For the text-containing cell, return its midpoint in [x, y] coordinate format. 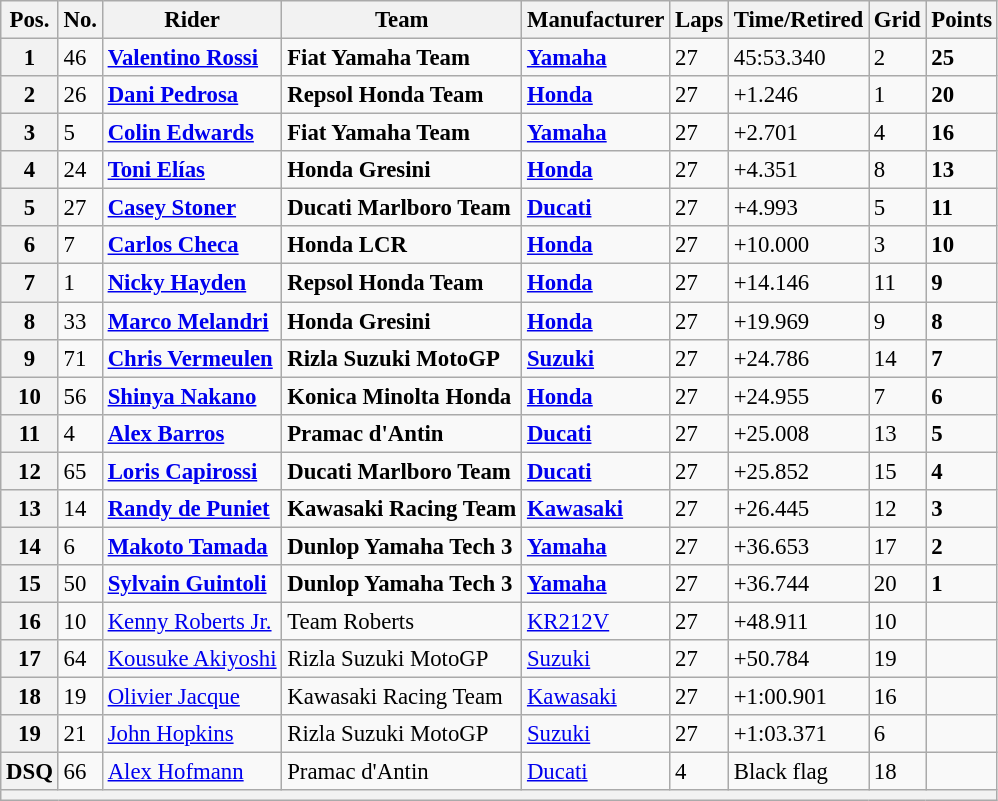
Manufacturer [596, 20]
Rider [192, 20]
Alex Hofmann [192, 772]
DSQ [30, 772]
Kousuke Akiyoshi [192, 659]
+36.744 [798, 584]
+1:03.371 [798, 734]
+48.911 [798, 621]
26 [80, 95]
25 [962, 58]
Black flag [798, 772]
+25.852 [798, 471]
Randy de Puniet [192, 509]
Nicky Hayden [192, 283]
Shinya Nakano [192, 396]
Marco Melandri [192, 321]
Dani Pedrosa [192, 95]
50 [80, 584]
+25.008 [798, 433]
Team [402, 20]
65 [80, 471]
+24.955 [798, 396]
+24.786 [798, 358]
Sylvain Guintoli [192, 584]
No. [80, 20]
John Hopkins [192, 734]
Team Roberts [402, 621]
Pos. [30, 20]
64 [80, 659]
KR212V [596, 621]
+14.146 [798, 283]
+10.000 [798, 245]
Loris Capirossi [192, 471]
+26.445 [798, 509]
+36.653 [798, 546]
Time/Retired [798, 20]
+50.784 [798, 659]
Chris Vermeulen [192, 358]
71 [80, 358]
56 [80, 396]
46 [80, 58]
Alex Barros [192, 433]
Laps [700, 20]
24 [80, 170]
21 [80, 734]
Carlos Checa [192, 245]
+4.351 [798, 170]
+4.993 [798, 208]
Casey Stoner [192, 208]
Colin Edwards [192, 133]
+2.701 [798, 133]
33 [80, 321]
Points [962, 20]
+19.969 [798, 321]
Toni Elías [192, 170]
Honda LCR [402, 245]
Valentino Rossi [192, 58]
45:53.340 [798, 58]
Grid [898, 20]
+1.246 [798, 95]
Kenny Roberts Jr. [192, 621]
Makoto Tamada [192, 546]
Konica Minolta Honda [402, 396]
66 [80, 772]
Olivier Jacque [192, 697]
+1:00.901 [798, 697]
